Search for the cell housing the specified text and yield its [x, y] center coordinate. 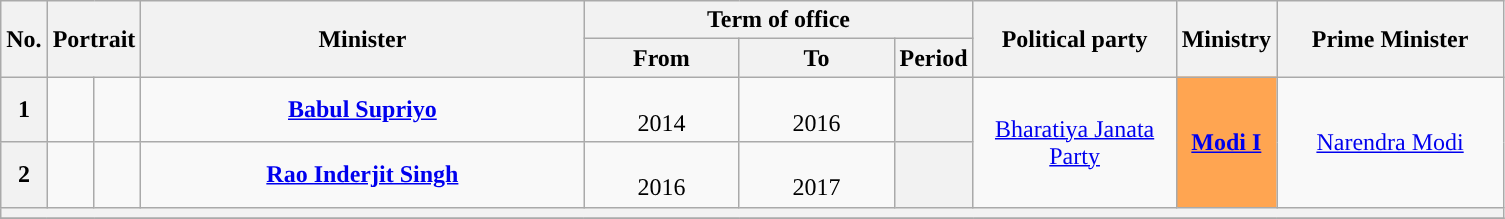
1 [24, 110]
Modi I [1226, 142]
Political party [1074, 39]
2 [24, 174]
Period [934, 58]
2014 [662, 110]
Bharatiya Janata Party [1074, 142]
Babul Supriyo [362, 110]
Portrait [94, 39]
2017 [816, 174]
No. [24, 39]
Ministry [1226, 39]
Prime Minister [1390, 39]
Term of office [778, 20]
To [816, 58]
From [662, 58]
Narendra Modi [1390, 142]
Minister [362, 39]
Rao Inderjit Singh [362, 174]
